Extract the (X, Y) coordinate from the center of the cell holding the provided text.  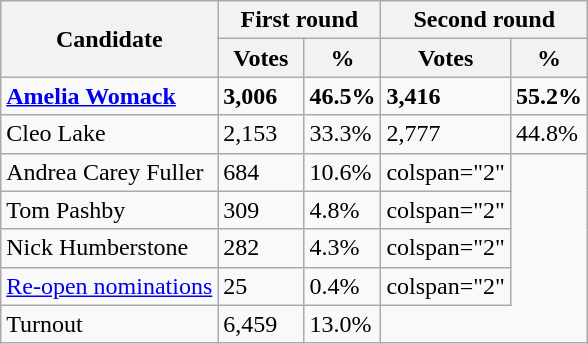
First round (300, 20)
33.3% (342, 134)
13.0% (342, 324)
4.3% (342, 248)
Amelia Womack (110, 96)
55.2% (548, 96)
3,416 (446, 96)
2,153 (261, 134)
309 (261, 210)
46.5% (342, 96)
4.8% (342, 210)
2,777 (446, 134)
Nick Humberstone (110, 248)
10.6% (342, 172)
44.8% (548, 134)
Andrea Carey Fuller (110, 172)
Turnout (110, 324)
Re-open nominations (110, 286)
Tom Pashby (110, 210)
0.4% (342, 286)
3,006 (261, 96)
Second round (484, 20)
25 (261, 286)
684 (261, 172)
6,459 (261, 324)
282 (261, 248)
Candidate (110, 39)
Cleo Lake (110, 134)
